Return the [X, Y] coordinate for the center point of the cell that contains the specified text.  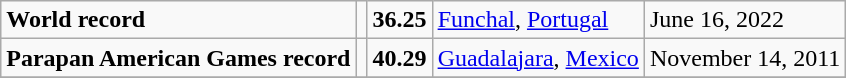
40.29 [400, 58]
November 14, 2011 [744, 58]
World record [178, 20]
June 16, 2022 [744, 20]
Guadalajara, Mexico [538, 58]
Funchal, Portugal [538, 20]
Parapan American Games record [178, 58]
36.25 [400, 20]
